Return [x, y] of the center of cell containing provided text 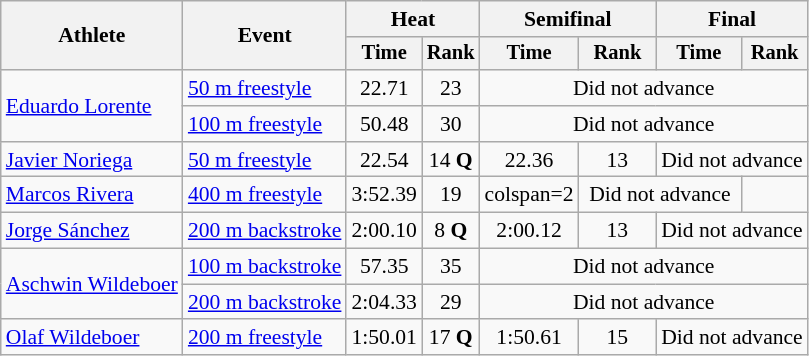
1:50.61 [530, 338]
14 Q [451, 160]
100 m backstroke [265, 267]
3:52.39 [384, 195]
100 m freestyle [265, 124]
1:50.01 [384, 338]
22.54 [384, 160]
15 [618, 338]
8 Q [451, 231]
Heat [412, 19]
Semifinal [568, 19]
22.36 [530, 160]
400 m freestyle [265, 195]
30 [451, 124]
35 [451, 267]
Olaf Wildeboer [92, 338]
Eduardo Lorente [92, 106]
23 [451, 88]
Event [265, 36]
200 m freestyle [265, 338]
Aschwin Wildeboer [92, 284]
Marcos Rivera [92, 195]
Final [732, 19]
2:04.33 [384, 302]
29 [451, 302]
colspan=2 [530, 195]
2:00.12 [530, 231]
19 [451, 195]
22.71 [384, 88]
Javier Noriega [92, 160]
57.35 [384, 267]
17 Q [451, 338]
2:00.10 [384, 231]
Jorge Sánchez [92, 231]
Athlete [92, 36]
50.48 [384, 124]
